Locate the cell with the specified text and output its [X, Y] center coordinate. 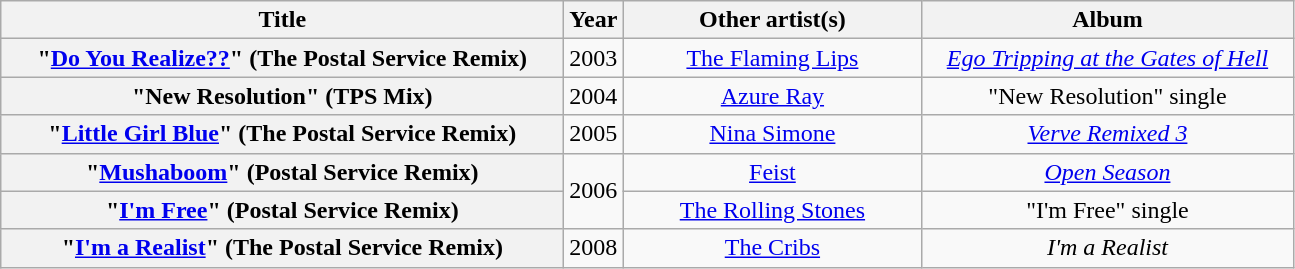
"Mushaboom" (Postal Service Remix) [282, 172]
Nina Simone [772, 134]
Azure Ray [772, 96]
"Do You Realize??" (The Postal Service Remix) [282, 58]
"I'm Free" single [1108, 210]
Ego Tripping at the Gates of Hell [1108, 58]
Year [594, 20]
"I'm a Realist" (The Postal Service Remix) [282, 248]
2003 [594, 58]
The Rolling Stones [772, 210]
2008 [594, 248]
"Little Girl Blue" (The Postal Service Remix) [282, 134]
"New Resolution" (TPS Mix) [282, 96]
"I'm Free" (Postal Service Remix) [282, 210]
Title [282, 20]
Feist [772, 172]
2006 [594, 191]
2004 [594, 96]
"New Resolution" single [1108, 96]
Other artist(s) [772, 20]
The Flaming Lips [772, 58]
Album [1108, 20]
I'm a Realist [1108, 248]
Verve Remixed 3 [1108, 134]
Open Season [1108, 172]
The Cribs [772, 248]
2005 [594, 134]
